Extract the [x, y] coordinate from the center of the cell holding the provided text.  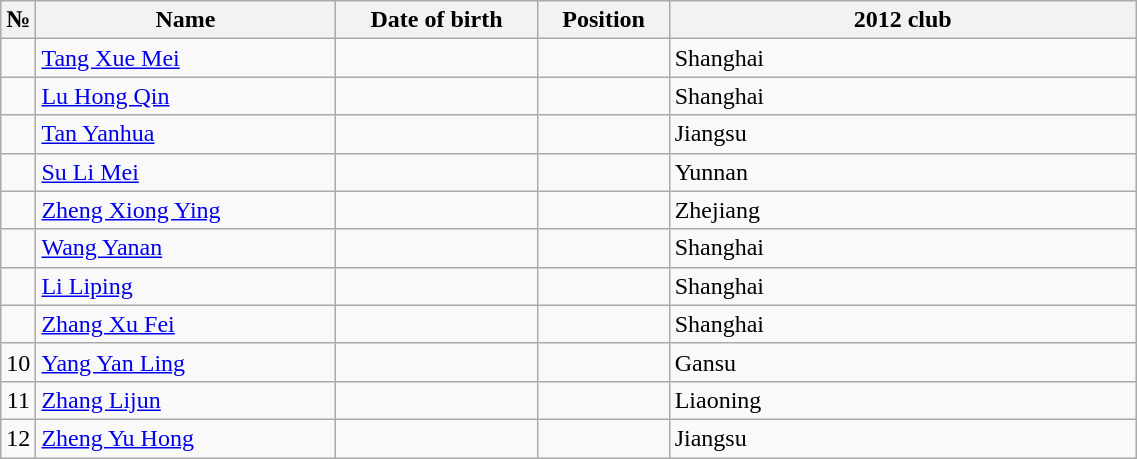
Wang Yanan [186, 248]
Position [604, 20]
Date of birth [436, 20]
Liaoning [902, 400]
Yang Yan Ling [186, 362]
Su Li Mei [186, 172]
Gansu [902, 362]
2012 club [902, 20]
Tang Xue Mei [186, 58]
Zheng Yu Hong [186, 438]
10 [18, 362]
12 [18, 438]
Li Liping [186, 286]
Zhang Xu Fei [186, 324]
Zhang Lijun [186, 400]
Zhejiang [902, 210]
Tan Yanhua [186, 134]
11 [18, 400]
Lu Hong Qin [186, 96]
Zheng Xiong Ying [186, 210]
Name [186, 20]
Yunnan [902, 172]
№ [18, 20]
